Identify which cell holds the provided text, then report its [X, Y] central coordinate. 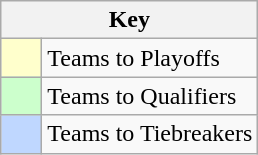
Teams to Tiebreakers [150, 134]
Teams to Qualifiers [150, 96]
Key [130, 20]
Teams to Playoffs [150, 58]
